Capture the cell that displays the provided text and extract its [x, y] central coordinate. 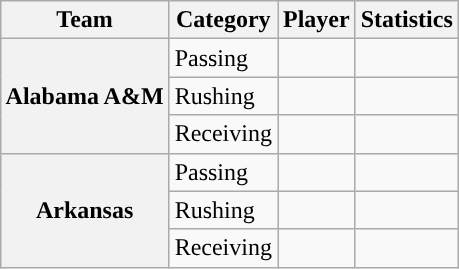
Team [84, 20]
Alabama A&M [84, 96]
Arkansas [84, 210]
Category [223, 20]
Statistics [406, 20]
Player [317, 20]
